Capture the cell that displays the provided text and extract its (X, Y) central coordinate. 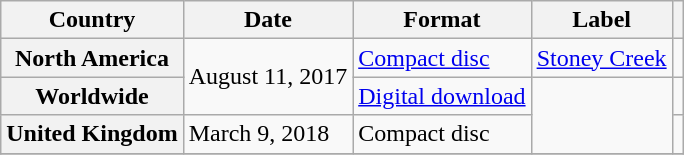
March 9, 2018 (268, 134)
Label (602, 20)
United Kingdom (92, 134)
August 11, 2017 (268, 77)
Digital download (442, 96)
Format (442, 20)
Worldwide (92, 96)
Date (268, 20)
North America (92, 58)
Country (92, 20)
Stoney Creek (602, 58)
